From the cell containing the given text, extract its center point as (x, y) coordinate. 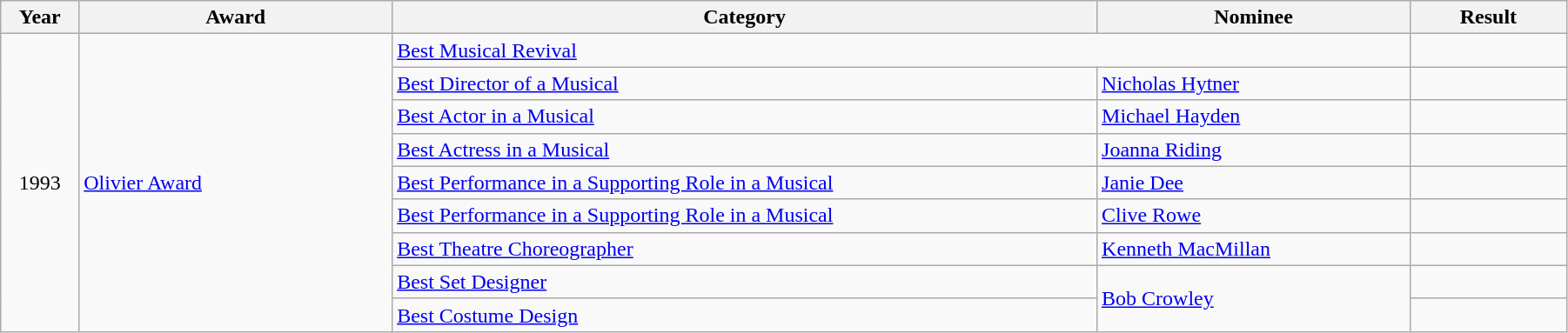
Kenneth MacMillan (1254, 249)
1993 (40, 183)
Olivier Award (236, 183)
Joanna Riding (1254, 150)
Michael Hayden (1254, 117)
Janie Dee (1254, 183)
Clive Rowe (1254, 216)
Best Costume Design (745, 315)
Nominee (1254, 17)
Nicholas Hytner (1254, 83)
Category (745, 17)
Best Musical Revival (901, 50)
Best Director of a Musical (745, 83)
Award (236, 17)
Best Set Designer (745, 282)
Best Theatre Choreographer (745, 249)
Result (1488, 17)
Bob Crowley (1254, 298)
Year (40, 17)
Best Actor in a Musical (745, 117)
Best Actress in a Musical (745, 150)
